Provide the [X, Y] coordinate of the cell's center where the given text is located.  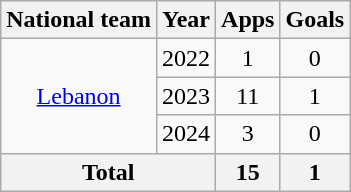
2022 [186, 58]
3 [248, 134]
National team [79, 20]
Goals [315, 20]
2024 [186, 134]
Lebanon [79, 96]
Apps [248, 20]
2023 [186, 96]
Year [186, 20]
Total [108, 172]
15 [248, 172]
11 [248, 96]
